Extract the (x, y) coordinate from the center of the cell holding the provided text.  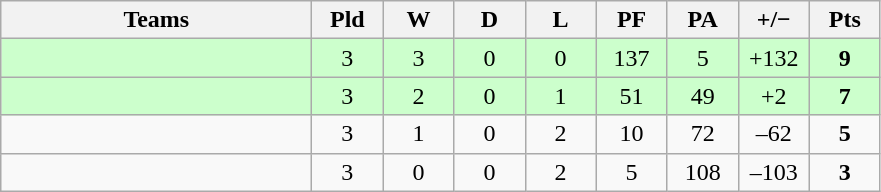
–62 (774, 134)
+/− (774, 20)
+132 (774, 58)
PF (632, 20)
D (490, 20)
108 (702, 172)
Pld (348, 20)
9 (844, 58)
7 (844, 96)
L (560, 20)
Pts (844, 20)
137 (632, 58)
72 (702, 134)
–103 (774, 172)
10 (632, 134)
+2 (774, 96)
PA (702, 20)
49 (702, 96)
W (418, 20)
51 (632, 96)
Teams (156, 20)
